Capture the cell that displays the provided text and extract its (x, y) central coordinate. 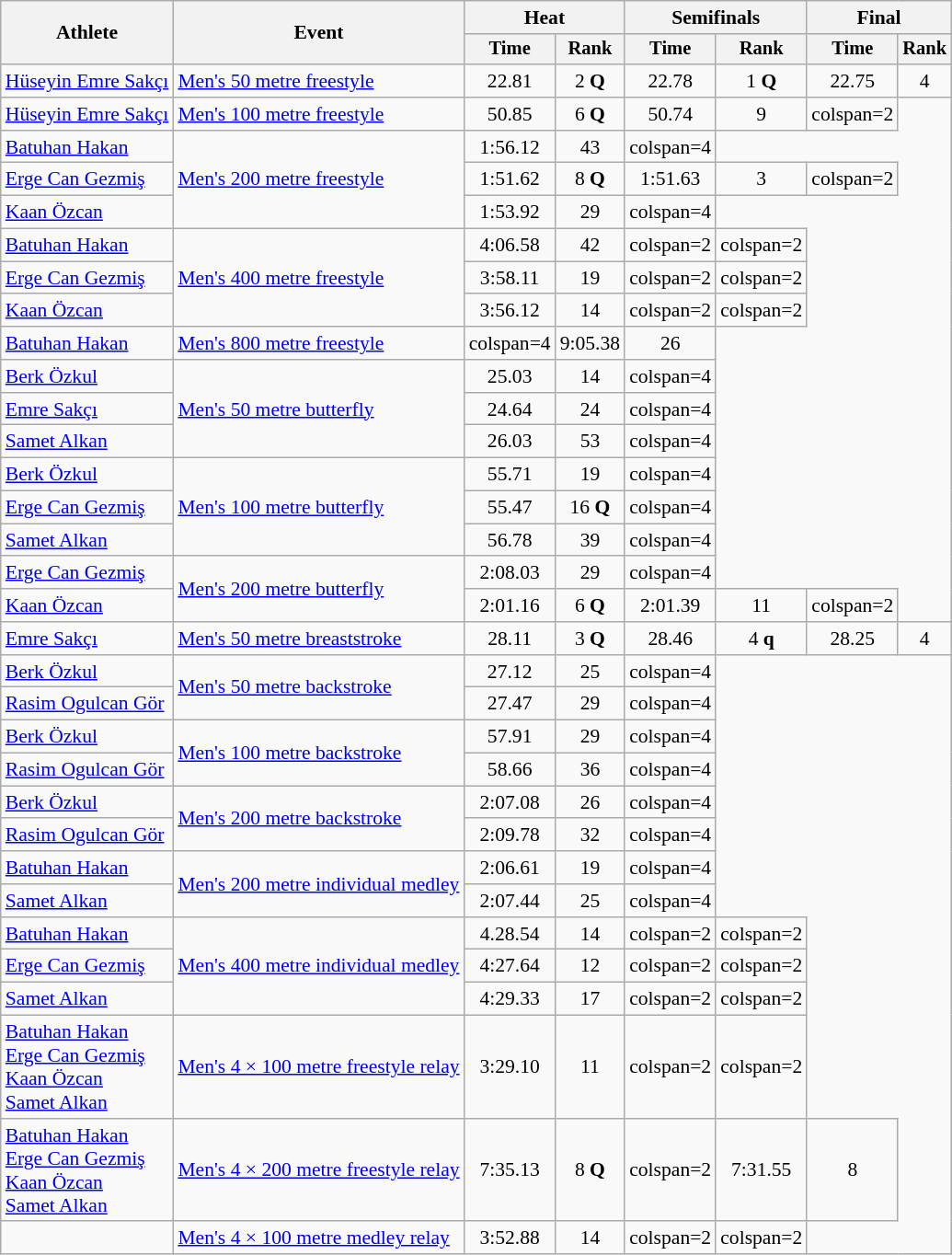
2:09.78 (510, 835)
50.74 (670, 114)
4.28.54 (510, 934)
27.47 (510, 704)
24.64 (510, 409)
56.78 (510, 540)
4:27.64 (510, 966)
Men's 4 × 100 metre freestyle relay (318, 1067)
8 (852, 1170)
3 (762, 179)
27.12 (510, 672)
1:56.12 (510, 147)
Men's 4 × 200 metre freestyle relay (318, 1170)
Men's 200 metre individual medley (318, 883)
4:29.33 (510, 999)
16 Q (591, 508)
Men's 100 metre butterfly (318, 508)
42 (591, 246)
22.75 (852, 81)
Semifinals (716, 17)
22.78 (670, 81)
Men's 50 metre butterfly (318, 409)
26.03 (510, 442)
1 Q (762, 81)
57.91 (510, 737)
22.81 (510, 81)
58.66 (510, 770)
Men's 200 metre butterfly (318, 589)
3:52.88 (510, 1238)
17 (591, 999)
7:31.55 (762, 1170)
9:05.38 (591, 343)
3:58.11 (510, 278)
2:06.61 (510, 868)
Men's 4 × 100 metre medley relay (318, 1238)
28.25 (852, 639)
1:51.62 (510, 179)
Men's 50 metre backstroke (318, 688)
28.46 (670, 639)
Final (879, 17)
55.71 (510, 475)
1:53.92 (510, 213)
25.03 (510, 376)
53 (591, 442)
4 q (762, 639)
2 Q (591, 81)
Athlete (87, 33)
Men's 400 metre freestyle (318, 278)
Men's 200 metre backstroke (318, 819)
2:08.03 (510, 573)
55.47 (510, 508)
Event (318, 33)
32 (591, 835)
9 (762, 114)
7:35.13 (510, 1170)
2:01.16 (510, 605)
1:51.63 (670, 179)
Men's 50 metre breaststroke (318, 639)
Men's 50 metre freestyle (318, 81)
3 Q (591, 639)
2:07.08 (510, 802)
Men's 400 metre individual medley (318, 966)
Men's 200 metre freestyle (318, 180)
43 (591, 147)
Men's 100 metre freestyle (318, 114)
Men's 100 metre backstroke (318, 753)
28.11 (510, 639)
24 (591, 409)
4:06.58 (510, 246)
3:29.10 (510, 1067)
36 (591, 770)
2:07.44 (510, 901)
50.85 (510, 114)
Heat (545, 17)
12 (591, 966)
39 (591, 540)
Men's 800 metre freestyle (318, 343)
2:01.39 (670, 605)
3:56.12 (510, 311)
